From the cell containing the given text, extract its center point as [x, y] coordinate. 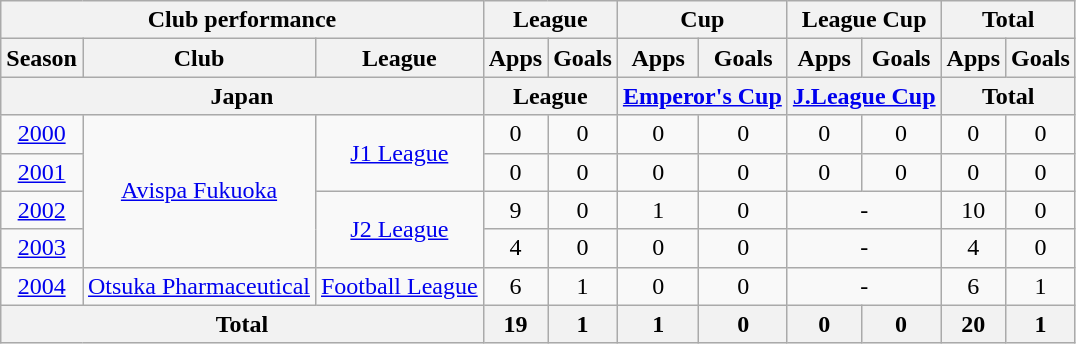
9 [515, 210]
Season [42, 58]
2001 [42, 172]
Cup [702, 20]
Japan [242, 96]
2003 [42, 248]
Otsuka Pharmaceutical [198, 286]
20 [973, 324]
J2 League [399, 229]
2000 [42, 134]
Club [198, 58]
10 [973, 210]
Football League [399, 286]
19 [515, 324]
J1 League [399, 153]
2004 [42, 286]
Club performance [242, 20]
Avispa Fukuoka [198, 191]
League Cup [864, 20]
J.League Cup [864, 96]
2002 [42, 210]
Emperor's Cup [702, 96]
